Capture the cell that displays the provided text and extract its [x, y] central coordinate. 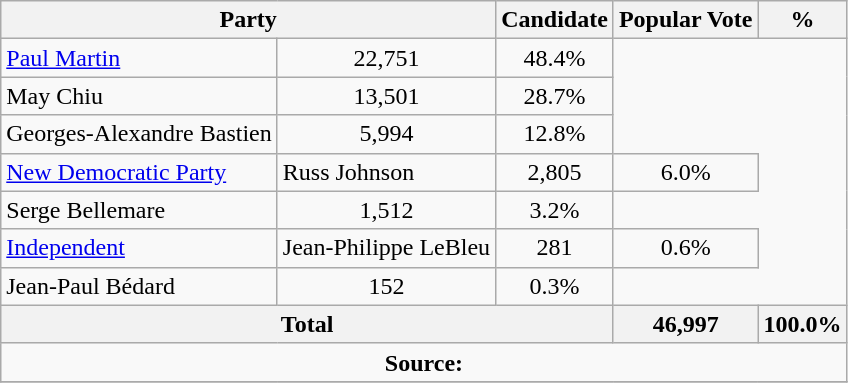
Candidate [555, 20]
13,501 [386, 96]
46,997 [686, 324]
Jean-Philippe LeBleu [386, 248]
6.0% [686, 172]
Paul Martin [140, 58]
100.0% [802, 324]
Independent [140, 248]
New Democratic Party [140, 172]
22,751 [386, 58]
2,805 [555, 172]
1,512 [386, 210]
Russ Johnson [386, 172]
28.7% [555, 96]
152 [386, 286]
Party [248, 20]
Popular Vote [686, 20]
Source: [424, 362]
0.6% [686, 248]
0.3% [555, 286]
Jean-Paul Bédard [140, 286]
48.4% [555, 58]
Georges-Alexandre Bastien [140, 134]
3.2% [555, 210]
Total [308, 324]
% [802, 20]
May Chiu [140, 96]
281 [555, 248]
Serge Bellemare [140, 210]
12.8% [555, 134]
5,994 [386, 134]
